Find where the given text appears and provide that cell's center as [x, y] coordinate. 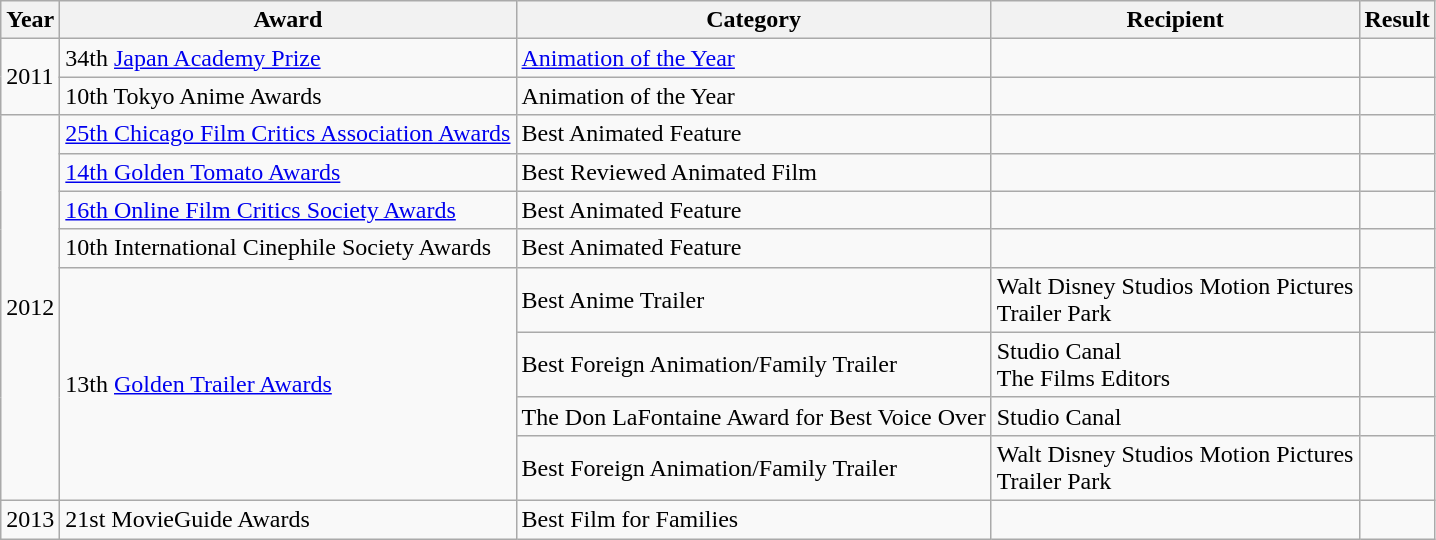
Best Anime Trailer [754, 300]
Recipient [1175, 20]
Studio Canal [1175, 416]
Year [30, 20]
10th Tokyo Anime Awards [288, 96]
Best Reviewed Animated Film [754, 172]
The Don LaFontaine Award for Best Voice Over [754, 416]
Studio CanalThe Films Editors [1175, 364]
2013 [30, 519]
25th Chicago Film Critics Association Awards [288, 134]
Category [754, 20]
14th Golden Tomato Awards [288, 172]
Award [288, 20]
2012 [30, 308]
21st MovieGuide Awards [288, 519]
16th Online Film Critics Society Awards [288, 210]
Result [1397, 20]
13th Golden Trailer Awards [288, 384]
34th Japan Academy Prize [288, 58]
Best Film for Families [754, 519]
2011 [30, 77]
10th International Cinephile Society Awards [288, 248]
